Scan for the cell matching the given text and deliver its (x, y) coordinate at center. 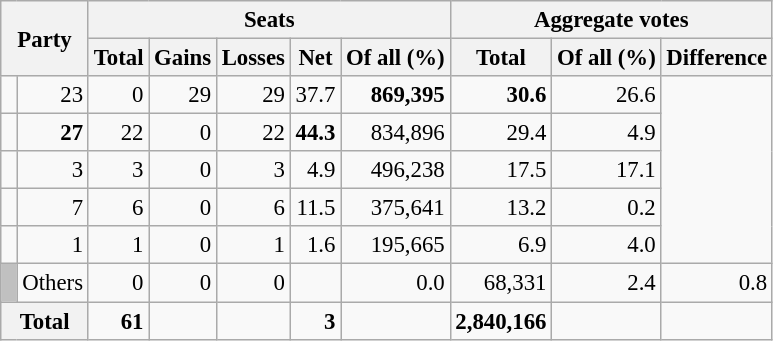
17.1 (606, 170)
Difference (716, 58)
37.7 (315, 95)
7 (52, 208)
1.6 (315, 245)
0.8 (716, 283)
2.4 (606, 283)
17.5 (501, 170)
13.2 (501, 208)
11.5 (315, 208)
0.0 (396, 283)
0.2 (606, 208)
44.3 (315, 133)
496,238 (396, 170)
29.4 (501, 133)
30.6 (501, 95)
834,896 (396, 133)
Seats (269, 20)
26.6 (606, 95)
23 (52, 95)
2,840,166 (501, 321)
6.9 (501, 245)
Others (52, 283)
4.0 (606, 245)
Aggregate votes (611, 20)
869,395 (396, 95)
61 (118, 321)
195,665 (396, 245)
27 (52, 133)
Party (45, 38)
Losses (253, 58)
375,641 (396, 208)
Gains (183, 58)
68,331 (501, 283)
Net (315, 58)
